Determine the [x, y] coordinate at the center of the cell enclosing the given text.  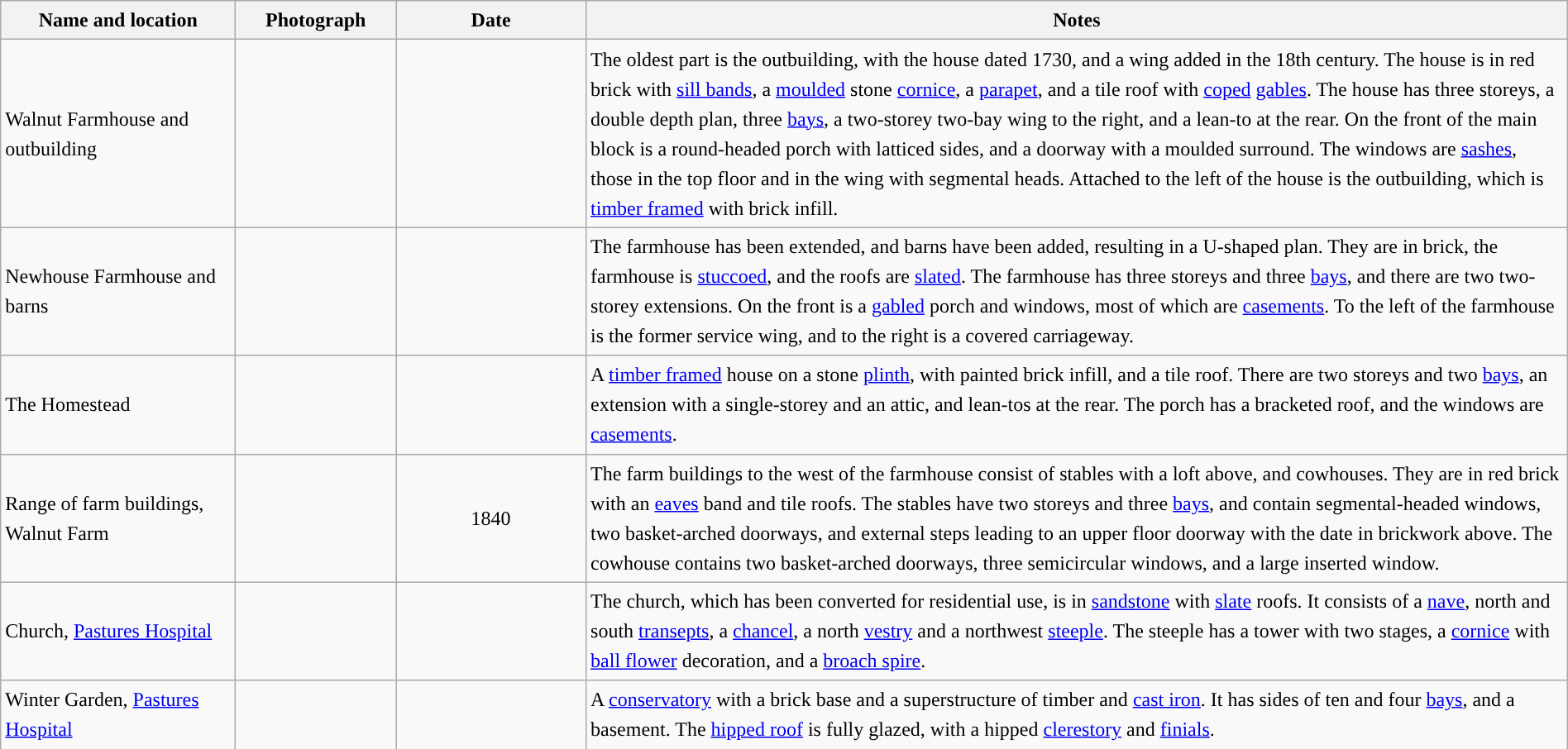
Newhouse Farmhouse and barns [118, 291]
Name and location [118, 20]
Photograph [316, 20]
Winter Garden, Pastures Hospital [118, 714]
The Homestead [118, 405]
Range of farm buildings, Walnut Farm [118, 518]
1840 [491, 518]
Walnut Farmhouse and outbuilding [118, 134]
Date [491, 20]
Notes [1077, 20]
Church, Pastures Hospital [118, 632]
